Identify which cell holds the provided text, then report its (x, y) central coordinate. 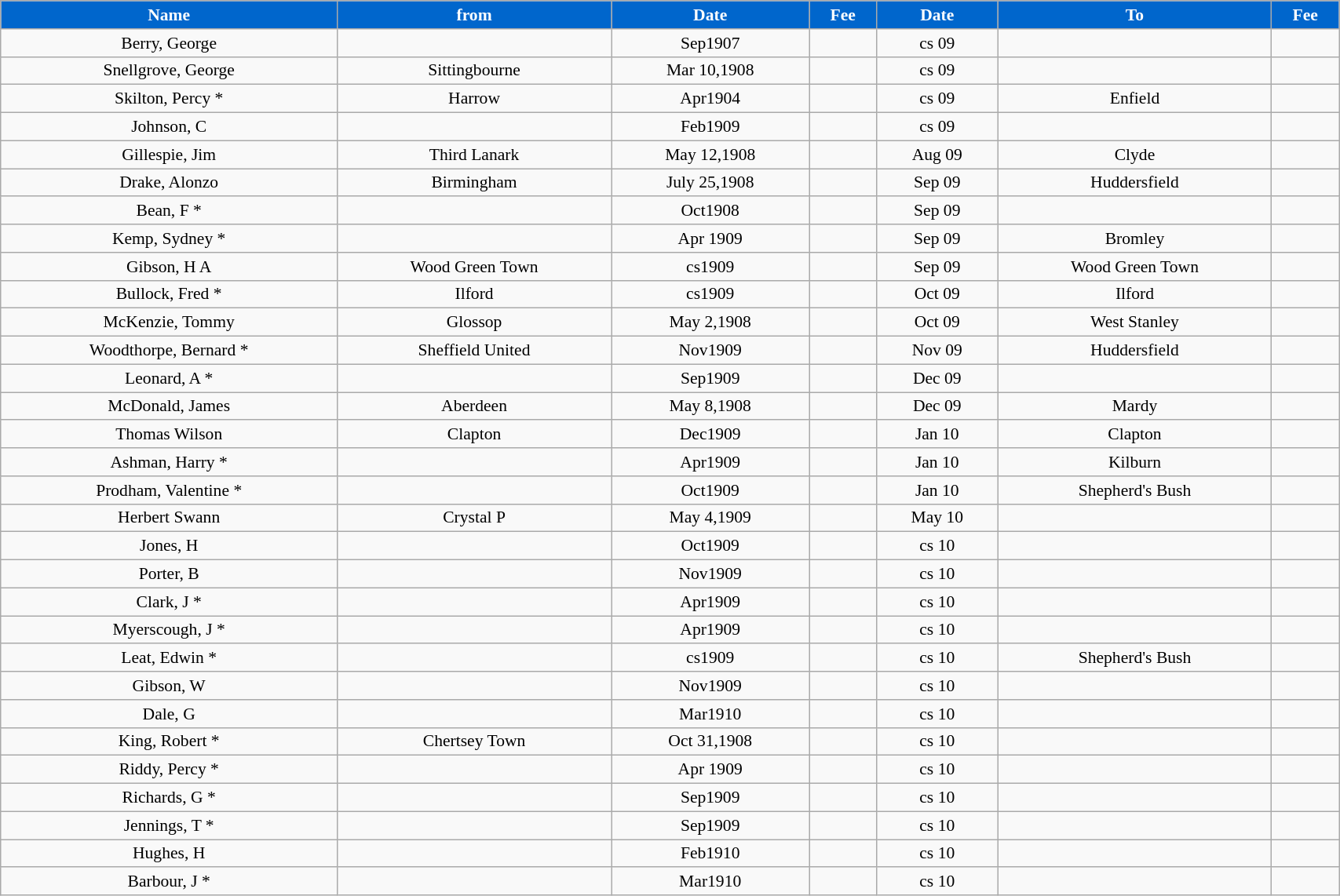
Aberdeen (474, 406)
Clyde (1135, 155)
Myerscough, J * (170, 630)
Bullock, Fred * (170, 294)
To (1135, 15)
July 25,1908 (710, 183)
May 2,1908 (710, 322)
Gibson, H A (170, 267)
Dec1909 (710, 435)
Mardy (1135, 406)
King, Robert * (170, 741)
Prodham, Valentine * (170, 490)
Bean, F * (170, 211)
Drake, Alonzo (170, 183)
Third Lanark (474, 155)
Jennings, T * (170, 825)
Chertsey Town (474, 741)
Jones, H (170, 546)
Richards, G * (170, 798)
Nov 09 (937, 351)
Porter, B (170, 574)
Berry, George (170, 43)
Enfield (1135, 99)
Thomas Wilson (170, 435)
May 10 (937, 518)
Snellgrove, George (170, 71)
Clark, J * (170, 602)
Kilburn (1135, 462)
Bromley (1135, 239)
Hughes, H (170, 854)
Riddy, Percy * (170, 770)
Herbert Swann (170, 518)
Leat, Edwin * (170, 658)
Glossop (474, 322)
May 4,1909 (710, 518)
Gibson, W (170, 686)
Barbour, J * (170, 882)
Ashman, Harry * (170, 462)
Feb1909 (710, 127)
Oct1908 (710, 211)
McKenzie, Tommy (170, 322)
Gillespie, Jim (170, 155)
Birmingham (474, 183)
McDonald, James (170, 406)
Skilton, Percy * (170, 99)
Aug 09 (937, 155)
Apr1904 (710, 99)
Sheffield United (474, 351)
Oct 31,1908 (710, 741)
Kemp, Sydney * (170, 239)
Crystal P (474, 518)
Leonard, A * (170, 378)
Woodthorpe, Bernard * (170, 351)
from (474, 15)
Johnson, C (170, 127)
Dale, G (170, 714)
Mar 10,1908 (710, 71)
Sittingbourne (474, 71)
West Stanley (1135, 322)
Harrow (474, 99)
May 8,1908 (710, 406)
Feb1910 (710, 854)
Sep1907 (710, 43)
Name (170, 15)
May 12,1908 (710, 155)
